Pinpoint the cell where the given text exists, returning its [x, y] midpoint coordinate. 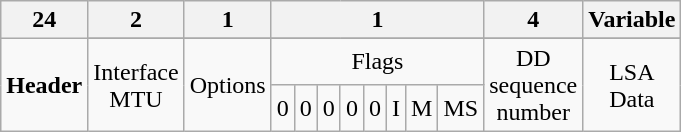
4 [534, 20]
I [396, 108]
Header [44, 85]
Options [228, 85]
DD sequence number [534, 85]
MS [461, 108]
Flags [378, 62]
Variable [632, 20]
M [422, 108]
24 [44, 20]
LSA Data [632, 85]
Interface MTU [136, 85]
2 [136, 20]
